Capture the cell that displays the provided text and extract its [x, y] central coordinate. 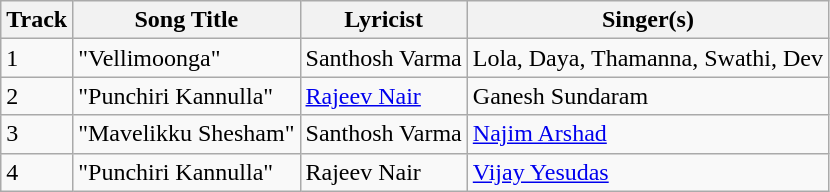
"Vellimoonga" [186, 58]
Vijay Yesudas [648, 172]
Lola, Daya, Thamanna, Swathi, Dev [648, 58]
1 [37, 58]
Lyricist [384, 20]
4 [37, 172]
Singer(s) [648, 20]
Najim Arshad [648, 134]
2 [37, 96]
3 [37, 134]
"Mavelikku Shesham" [186, 134]
Ganesh Sundaram [648, 96]
Track [37, 20]
Song Title [186, 20]
